For the text-containing cell, return its midpoint in (x, y) coordinate format. 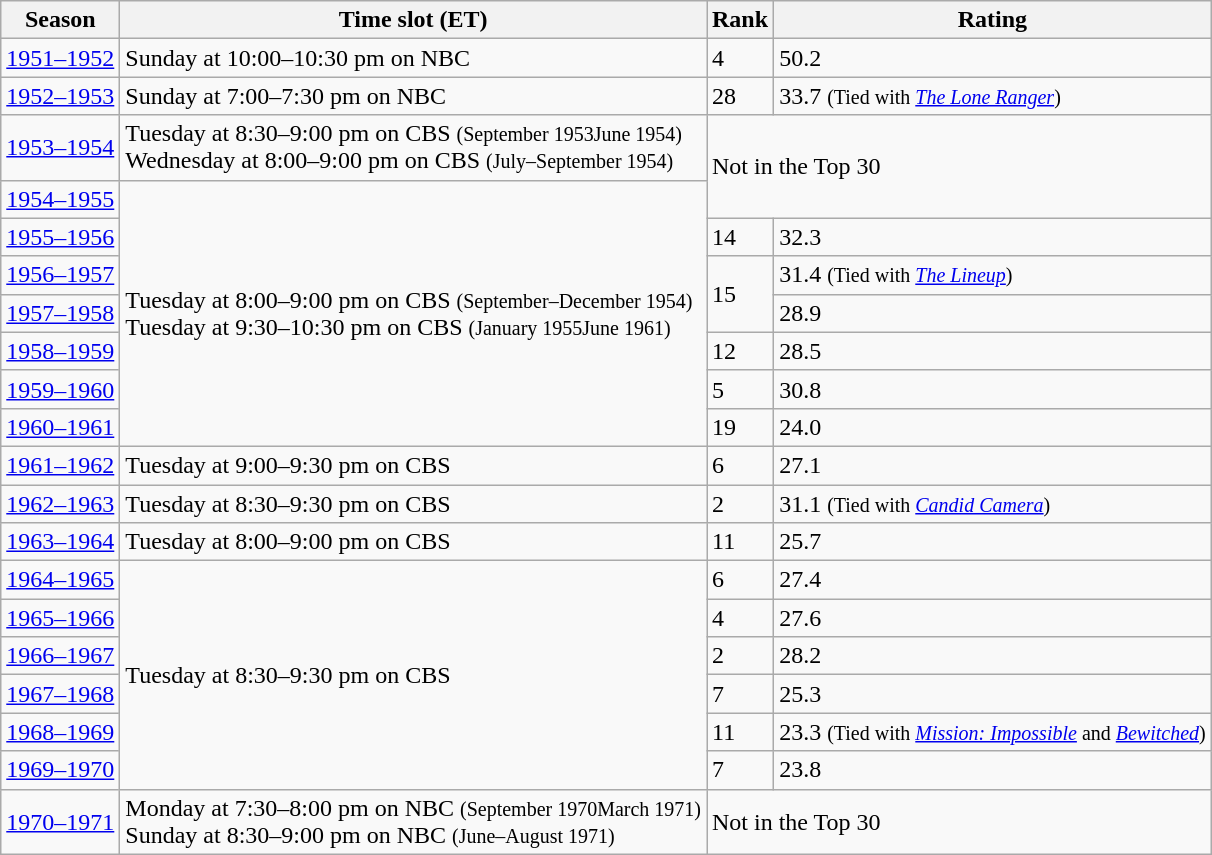
1953–1954 (60, 148)
1962–1963 (60, 503)
Sunday at 10:00–10:30 pm on NBC (414, 58)
14 (740, 237)
1959–1960 (60, 389)
1965–1966 (60, 618)
31.1 (Tied with Candid Camera) (993, 503)
Monday at 7:30–8:00 pm on NBC (September 1970March 1971)Sunday at 8:30–9:00 pm on NBC (June–August 1971) (414, 822)
1955–1956 (60, 237)
1951–1952 (60, 58)
1952–1953 (60, 96)
Tuesday at 8:00–9:00 pm on CBS (September–December 1954)Tuesday at 9:30–10:30 pm on CBS (January 1955June 1961) (414, 313)
28.9 (993, 313)
32.3 (993, 237)
27.6 (993, 618)
Rank (740, 20)
1966–1967 (60, 656)
1961–1962 (60, 465)
28 (740, 96)
Season (60, 20)
1960–1961 (60, 427)
1963–1964 (60, 542)
27.1 (993, 465)
33.7 (Tied with The Lone Ranger) (993, 96)
1964–1965 (60, 580)
Rating (993, 20)
1958–1959 (60, 351)
50.2 (993, 58)
23.8 (993, 770)
24.0 (993, 427)
28.5 (993, 351)
Tuesday at 8:30–9:00 pm on CBS (September 1953June 1954)Wednesday at 8:00–9:00 pm on CBS (July–September 1954) (414, 148)
1956–1957 (60, 275)
28.2 (993, 656)
23.3 (Tied with Mission: Impossible and Bewitched) (993, 732)
30.8 (993, 389)
1967–1968 (60, 694)
5 (740, 389)
Sunday at 7:00–7:30 pm on NBC (414, 96)
1968–1969 (60, 732)
1969–1970 (60, 770)
Time slot (ET) (414, 20)
25.7 (993, 542)
1970–1971 (60, 822)
31.4 (Tied with The Lineup) (993, 275)
1954–1955 (60, 199)
Tuesday at 9:00–9:30 pm on CBS (414, 465)
27.4 (993, 580)
15 (740, 294)
25.3 (993, 694)
Tuesday at 8:00–9:00 pm on CBS (414, 542)
1957–1958 (60, 313)
19 (740, 427)
12 (740, 351)
